From the cell containing the given text, extract its center point as (X, Y) coordinate. 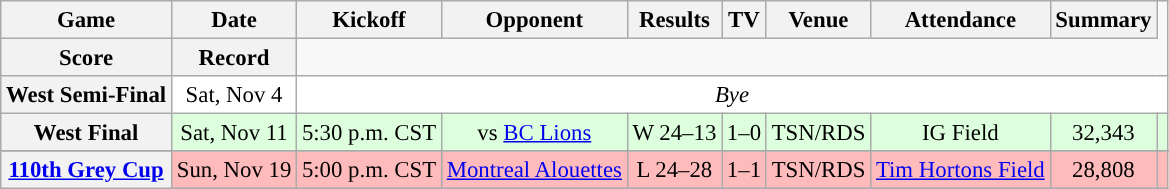
TV (744, 20)
Score (86, 58)
Results (674, 20)
L 24–28 (674, 170)
Sat, Nov 11 (234, 133)
Sun, Nov 19 (234, 170)
5:00 p.m. CST (370, 170)
110th Grey Cup (86, 170)
Game (86, 20)
Record (234, 58)
Summary (1104, 20)
Attendance (960, 20)
Venue (818, 20)
West Semi-Final (86, 95)
W 24–13 (674, 133)
Tim Hortons Field (960, 170)
5:30 p.m. CST (370, 133)
1–0 (744, 133)
28,808 (1104, 170)
West Final (86, 133)
Opponent (534, 20)
1–1 (744, 170)
IG Field (960, 133)
Date (234, 20)
Montreal Alouettes (534, 170)
Bye (732, 95)
vs BC Lions (534, 133)
Sat, Nov 4 (234, 95)
32,343 (1104, 133)
Kickoff (370, 20)
